Locate the cell with the specified text and output its (x, y) center coordinate. 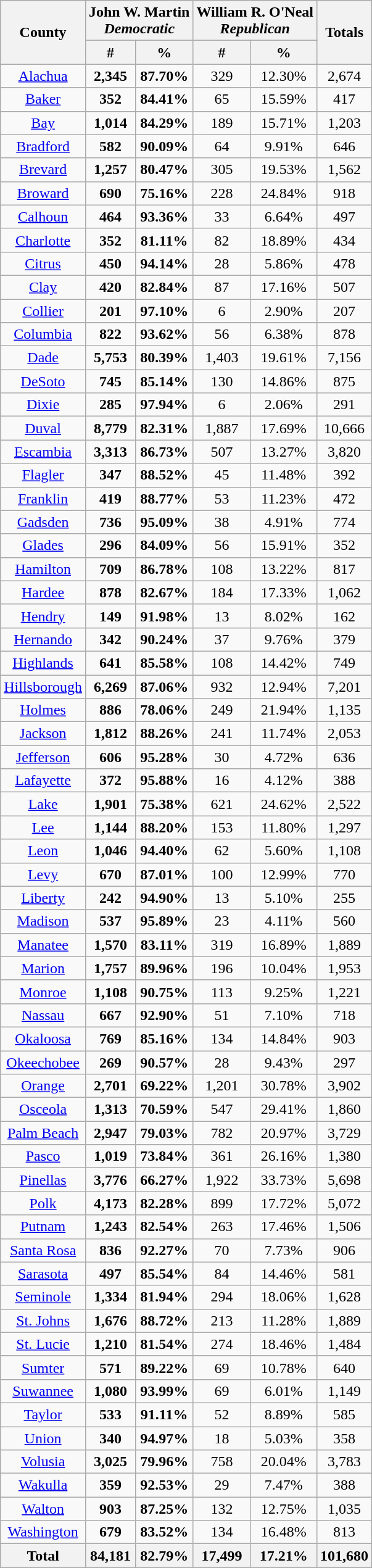
2,947 (110, 1133)
640 (344, 1367)
12.75% (284, 1509)
296 (110, 545)
97.94% (164, 405)
9.25% (284, 992)
736 (110, 522)
53 (222, 499)
79.96% (164, 1462)
329 (222, 76)
87 (222, 287)
319 (222, 945)
100 (222, 874)
Levy (43, 874)
7.47% (284, 1485)
30.78% (284, 1086)
899 (222, 1203)
91.11% (164, 1414)
William R. O'Neal Republican (255, 21)
95.28% (164, 757)
1,297 (344, 828)
Alachua (43, 76)
813 (344, 1532)
Polk (43, 1203)
85.16% (164, 1039)
Sarasota (43, 1274)
90.57% (164, 1062)
Pasco (43, 1156)
130 (222, 381)
372 (110, 781)
291 (344, 405)
297 (344, 1062)
Bay (43, 123)
18.46% (284, 1344)
16 (222, 781)
78.06% (164, 710)
533 (110, 1414)
1,035 (344, 1509)
585 (344, 1414)
Hendry (43, 616)
87.01% (164, 874)
DeSoto (43, 381)
434 (344, 240)
5.86% (284, 263)
606 (110, 757)
3,729 (344, 1133)
906 (344, 1250)
1,257 (110, 170)
17.33% (284, 592)
269 (110, 1062)
Volusia (43, 1462)
62 (222, 851)
417 (344, 99)
12.30% (284, 76)
12.99% (284, 874)
90.24% (164, 639)
340 (110, 1438)
84 (222, 1274)
582 (110, 146)
1,135 (344, 710)
5,072 (344, 1203)
Clay (43, 287)
30 (222, 757)
213 (222, 1321)
Calhoun (43, 217)
84.09% (164, 545)
1,313 (110, 1110)
249 (222, 710)
95.89% (164, 921)
1,757 (110, 968)
11.48% (284, 475)
Washington (43, 1532)
17.21% (284, 1556)
3,902 (344, 1086)
21.94% (284, 710)
4.91% (284, 522)
1,149 (344, 1391)
23 (222, 921)
33 (222, 217)
2,701 (110, 1086)
12.94% (284, 687)
2.06% (284, 405)
52 (222, 1414)
75.38% (164, 804)
932 (222, 687)
17,499 (222, 1556)
14.42% (284, 663)
1,506 (344, 1227)
69.22% (164, 1086)
4.11% (284, 921)
Monroe (43, 992)
Dixie (43, 405)
2.90% (284, 310)
2,674 (344, 76)
81.54% (164, 1344)
8.02% (284, 616)
153 (222, 828)
84.41% (164, 99)
84.29% (164, 123)
1,201 (222, 1086)
1,887 (222, 428)
80.39% (164, 358)
7,201 (344, 687)
24.62% (284, 804)
16.48% (284, 1532)
667 (110, 1015)
Bradford (43, 146)
646 (344, 146)
Walton (43, 1509)
11.74% (284, 734)
97.10% (164, 310)
2,522 (344, 804)
Osceola (43, 1110)
1,953 (344, 968)
90.75% (164, 992)
450 (110, 263)
537 (110, 921)
13.22% (284, 569)
1,210 (110, 1344)
24.84% (284, 193)
758 (222, 1462)
886 (110, 710)
4.72% (284, 757)
379 (344, 639)
Palm Beach (43, 1133)
670 (110, 874)
7.10% (284, 1015)
87.25% (164, 1509)
94.14% (164, 263)
86.73% (164, 452)
2,345 (110, 76)
John W. Martin Democratic (139, 21)
85.58% (164, 663)
Putnam (43, 1227)
342 (110, 639)
83.11% (164, 945)
478 (344, 263)
1,676 (110, 1321)
Taylor (43, 1414)
17.16% (284, 287)
95.88% (164, 781)
Duval (43, 428)
774 (344, 522)
93.62% (164, 334)
132 (222, 1509)
1,221 (344, 992)
472 (344, 499)
Columbia (43, 334)
4.12% (284, 781)
228 (222, 193)
918 (344, 193)
6.38% (284, 334)
Seminole (43, 1297)
305 (222, 170)
70.59% (164, 1110)
St. Johns (43, 1321)
294 (222, 1297)
1,922 (222, 1180)
5.60% (284, 851)
9.76% (284, 639)
3,313 (110, 452)
347 (110, 475)
769 (110, 1039)
Brevard (43, 170)
88.20% (164, 828)
745 (110, 381)
64 (222, 146)
5.03% (284, 1438)
Flagler (43, 475)
162 (344, 616)
82.79% (164, 1556)
1,860 (344, 1110)
817 (344, 569)
1,334 (110, 1297)
86.78% (164, 569)
17.46% (284, 1227)
15.91% (284, 545)
18.06% (284, 1297)
11.28% (284, 1321)
82.67% (164, 592)
82.84% (164, 287)
4,173 (110, 1203)
88.52% (164, 475)
51 (222, 1015)
8.89% (284, 1414)
10.78% (284, 1367)
92.27% (164, 1250)
11.80% (284, 828)
5,753 (110, 358)
18 (222, 1438)
37 (222, 639)
241 (222, 734)
94.97% (164, 1438)
93.99% (164, 1391)
1,484 (344, 1344)
45 (222, 475)
1,046 (110, 851)
Orange (43, 1086)
88.72% (164, 1321)
Madison (43, 921)
Charlotte (43, 240)
581 (344, 1274)
749 (344, 663)
17.69% (284, 428)
7.73% (284, 1250)
9.43% (284, 1062)
92.90% (164, 1015)
20.97% (284, 1133)
85.54% (164, 1274)
274 (222, 1344)
Sumter (43, 1367)
Lafayette (43, 781)
92.53% (164, 1485)
1,812 (110, 734)
201 (110, 310)
Jefferson (43, 757)
113 (222, 992)
1,019 (110, 1156)
Baker (43, 99)
93.36% (164, 217)
91.98% (164, 616)
392 (344, 475)
Franklin (43, 499)
Gadsden (43, 522)
6.64% (284, 217)
16.89% (284, 945)
Lake (43, 804)
Totals (344, 32)
Jackson (43, 734)
70 (222, 1250)
Total (43, 1556)
14.86% (284, 381)
Leon (43, 851)
718 (344, 1015)
196 (222, 968)
Okaloosa (43, 1039)
73.84% (164, 1156)
Suwannee (43, 1391)
Lee (43, 828)
Wakulla (43, 1485)
285 (110, 405)
420 (110, 287)
Hamilton (43, 569)
419 (110, 499)
782 (222, 1133)
Manatee (43, 945)
255 (344, 898)
207 (344, 310)
County (43, 32)
1,062 (344, 592)
88.77% (164, 499)
101,680 (344, 1556)
Dade (43, 358)
875 (344, 381)
6,269 (110, 687)
13.27% (284, 452)
1,203 (344, 123)
81.94% (164, 1297)
358 (344, 1438)
15.59% (284, 99)
17.72% (284, 1203)
184 (222, 592)
Collier (43, 310)
Nassau (43, 1015)
89.96% (164, 968)
690 (110, 193)
Hardee (43, 592)
10.04% (284, 968)
359 (110, 1485)
87.70% (164, 76)
29.41% (284, 1110)
82.54% (164, 1227)
89.22% (164, 1367)
90.09% (164, 146)
Citrus (43, 263)
822 (110, 334)
560 (344, 921)
636 (344, 757)
87.06% (164, 687)
149 (110, 616)
18.89% (284, 240)
1,014 (110, 123)
242 (110, 898)
14.46% (284, 1274)
19.61% (284, 358)
Glades (43, 545)
10,666 (344, 428)
94.90% (164, 898)
6.01% (284, 1391)
Pinellas (43, 1180)
1,144 (110, 828)
80.47% (164, 170)
Okeechobee (43, 1062)
83.52% (164, 1532)
1,628 (344, 1297)
464 (110, 217)
1,562 (344, 170)
189 (222, 123)
263 (222, 1227)
26.16% (284, 1156)
Holmes (43, 710)
79.03% (164, 1133)
1,570 (110, 945)
85.14% (164, 381)
1,243 (110, 1227)
9.91% (284, 146)
1,403 (222, 358)
75.16% (164, 193)
Hillsborough (43, 687)
15.71% (284, 123)
679 (110, 1532)
66.27% (164, 1180)
1,080 (110, 1391)
Union (43, 1438)
95.09% (164, 522)
547 (222, 1110)
1,901 (110, 804)
82.31% (164, 428)
84,181 (110, 1556)
20.04% (284, 1462)
94.40% (164, 851)
770 (344, 874)
621 (222, 804)
14.84% (284, 1039)
Marion (43, 968)
1,380 (344, 1156)
2,053 (344, 734)
Escambia (43, 452)
Broward (43, 193)
361 (222, 1156)
Liberty (43, 898)
5,698 (344, 1180)
641 (110, 663)
88.26% (164, 734)
7,156 (344, 358)
65 (222, 99)
19.53% (284, 170)
Highlands (43, 663)
33.73% (284, 1180)
3,820 (344, 452)
3,776 (110, 1180)
St. Lucie (43, 1344)
Santa Rosa (43, 1250)
8,779 (110, 428)
81.11% (164, 240)
29 (222, 1485)
571 (110, 1367)
3,783 (344, 1462)
82.28% (164, 1203)
Hernando (43, 639)
11.23% (284, 499)
709 (110, 569)
82 (222, 240)
3,025 (110, 1462)
836 (110, 1250)
38 (222, 522)
5.10% (284, 898)
